Capture the cell that displays the provided text and extract its [x, y] central coordinate. 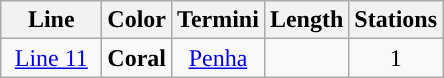
Penha [218, 58]
1 [396, 58]
Line 11 [52, 58]
Stations [396, 20]
Line [52, 20]
Color [137, 20]
Length [306, 20]
Termini [218, 20]
Coral [137, 58]
